Detect which cell encompasses the target text, then output its [X, Y] center coordinate. 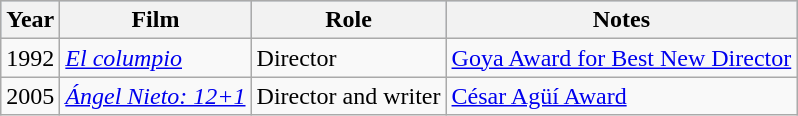
Goya Award for Best New Director [622, 58]
César Agüí Award [622, 96]
Film [156, 20]
Ángel Nieto: 12+1 [156, 96]
Director [348, 58]
1992 [30, 58]
Role [348, 20]
Year [30, 20]
2005 [30, 96]
El columpio [156, 58]
Director and writer [348, 96]
Notes [622, 20]
